Scan for the cell matching the given text and deliver its (X, Y) coordinate at center. 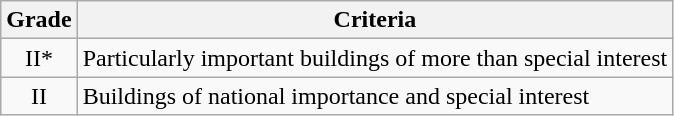
Criteria (375, 20)
II (39, 96)
Grade (39, 20)
Buildings of national importance and special interest (375, 96)
II* (39, 58)
Particularly important buildings of more than special interest (375, 58)
